Capture the cell that displays the provided text and extract its [X, Y] central coordinate. 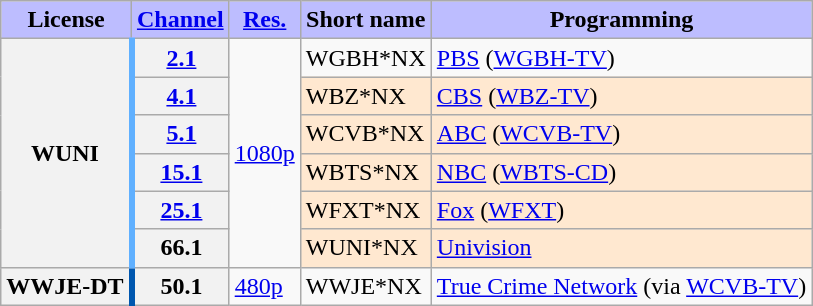
Res. [264, 20]
WWJE*NX [366, 286]
480p [264, 286]
WCVB*NX [366, 134]
WGBH*NX [366, 58]
ABC (WCVB-TV) [621, 134]
66.1 [180, 248]
License [66, 20]
WBZ*NX [366, 96]
CBS (WBZ-TV) [621, 96]
True Crime Network (via WCVB-TV) [621, 286]
25.1 [180, 210]
Univision [621, 248]
2.1 [180, 58]
Channel [180, 20]
15.1 [180, 172]
WFXT*NX [366, 210]
WBTS*NX [366, 172]
WUNI*NX [366, 248]
Programming [621, 20]
1080p [264, 153]
PBS (WGBH-TV) [621, 58]
5.1 [180, 134]
WUNI [66, 153]
NBC (WBTS-CD) [621, 172]
Fox (WFXT) [621, 210]
WWJE-DT [66, 286]
50.1 [180, 286]
4.1 [180, 96]
Short name [366, 20]
